Extract the (x, y) coordinate from the center of the cell holding the provided text.  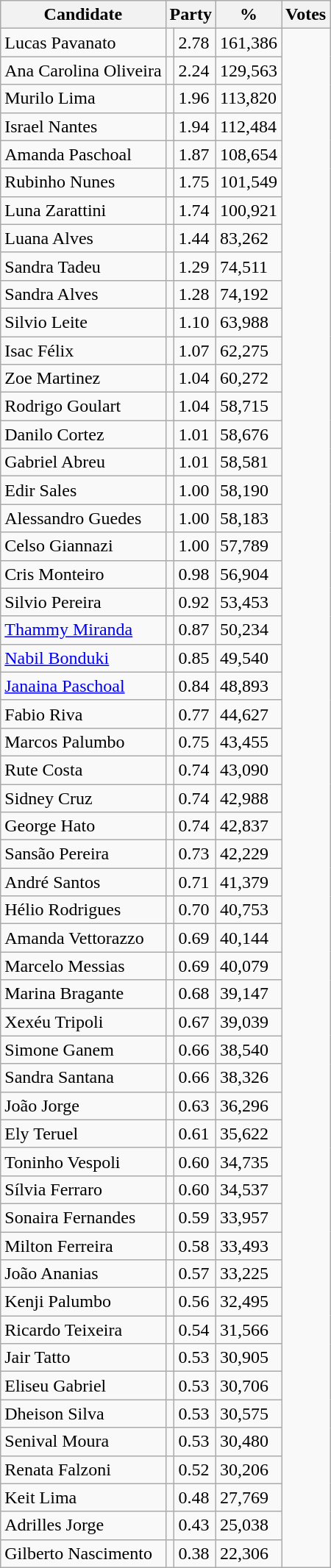
43,455 (249, 742)
101,549 (249, 182)
Senival Moura (83, 1442)
112,484 (249, 126)
Silvio Leite (83, 322)
Lucas Pavanato (83, 43)
161,386 (249, 43)
58,715 (249, 407)
42,229 (249, 854)
30,575 (249, 1414)
Sandra Santana (83, 1078)
Simone Ganem (83, 1050)
58,190 (249, 490)
Ely Teruel (83, 1134)
Danilo Cortez (83, 434)
100,921 (249, 210)
30,206 (249, 1469)
Israel Nantes (83, 126)
22,306 (249, 1553)
Sonaira Fernandes (83, 1217)
0.61 (196, 1134)
0.84 (196, 686)
Murilo Lima (83, 99)
2.24 (196, 71)
43,090 (249, 770)
Sansão Pereira (83, 854)
Toninho Vespoli (83, 1161)
Celso Giannazi (83, 546)
Marcelo Messias (83, 966)
João Ananias (83, 1274)
Kenji Palumbo (83, 1302)
Fabio Riva (83, 714)
Gilberto Nascimento (83, 1553)
Rute Costa (83, 770)
Party (191, 15)
Cris Monteiro (83, 574)
113,820 (249, 99)
1.28 (196, 294)
Keit Lima (83, 1497)
Sílvia Ferraro (83, 1189)
Nabil Bonduki (83, 658)
0.98 (196, 574)
83,262 (249, 238)
0.59 (196, 1217)
Ricardo Teixeira (83, 1330)
129,563 (249, 71)
58,183 (249, 518)
0.58 (196, 1246)
% (249, 15)
Luna Zarattini (83, 210)
0.48 (196, 1497)
1.29 (196, 266)
74,192 (249, 294)
32,495 (249, 1302)
Ana Carolina Oliveira (83, 71)
João Jorge (83, 1106)
Janaina Paschoal (83, 686)
48,893 (249, 686)
André Santos (83, 882)
33,225 (249, 1274)
Sandra Tadeu (83, 266)
34,735 (249, 1161)
50,234 (249, 630)
58,676 (249, 434)
Candidate (83, 15)
38,326 (249, 1078)
0.56 (196, 1302)
0.67 (196, 1022)
38,540 (249, 1050)
0.75 (196, 742)
Alessandro Guedes (83, 518)
56,904 (249, 574)
Gabriel Abreu (83, 462)
25,038 (249, 1525)
39,147 (249, 994)
Renata Falzoni (83, 1469)
Jair Tatto (83, 1358)
108,654 (249, 154)
Amanda Paschoal (83, 154)
0.85 (196, 658)
1.44 (196, 238)
42,988 (249, 798)
Eliseu Gabriel (83, 1386)
30,706 (249, 1386)
31,566 (249, 1330)
40,144 (249, 938)
0.63 (196, 1106)
1.75 (196, 182)
Rodrigo Goulart (83, 407)
40,753 (249, 910)
0.73 (196, 854)
34,537 (249, 1189)
0.77 (196, 714)
Isac Félix (83, 351)
Sidney Cruz (83, 798)
49,540 (249, 658)
30,480 (249, 1442)
57,789 (249, 546)
0.71 (196, 882)
62,275 (249, 351)
0.68 (196, 994)
Xexéu Tripoli (83, 1022)
0.57 (196, 1274)
1.74 (196, 210)
39,039 (249, 1022)
Adrilles Jorge (83, 1525)
63,988 (249, 322)
Hélio Rodrigues (83, 910)
60,272 (249, 379)
36,296 (249, 1106)
30,905 (249, 1358)
1.07 (196, 351)
1.87 (196, 154)
Zoe Martinez (83, 379)
33,957 (249, 1217)
27,769 (249, 1497)
44,627 (249, 714)
40,079 (249, 966)
Votes (305, 15)
0.54 (196, 1330)
Marcos Palumbo (83, 742)
53,453 (249, 602)
1.94 (196, 126)
42,837 (249, 826)
0.92 (196, 602)
35,622 (249, 1134)
Luana Alves (83, 238)
Edir Sales (83, 490)
2.78 (196, 43)
Silvio Pereira (83, 602)
0.87 (196, 630)
Marina Bragante (83, 994)
41,379 (249, 882)
Milton Ferreira (83, 1246)
33,493 (249, 1246)
0.43 (196, 1525)
1.96 (196, 99)
Rubinho Nunes (83, 182)
0.52 (196, 1469)
Amanda Vettorazzo (83, 938)
58,581 (249, 462)
George Hato (83, 826)
1.10 (196, 322)
0.38 (196, 1553)
0.70 (196, 910)
Dheison Silva (83, 1414)
74,511 (249, 266)
Thammy Miranda (83, 630)
Sandra Alves (83, 294)
